Output the (x, y) coordinate of the center of the cell containing the given text.  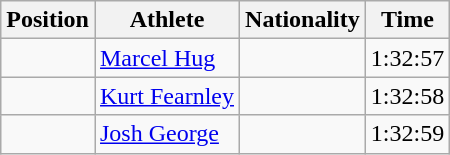
Marcel Hug (166, 58)
1:32:57 (407, 58)
Kurt Fearnley (166, 96)
Nationality (303, 20)
Position (48, 20)
1:32:58 (407, 96)
Athlete (166, 20)
Josh George (166, 134)
1:32:59 (407, 134)
Time (407, 20)
